For the text-containing cell, return its midpoint in (X, Y) coordinate format. 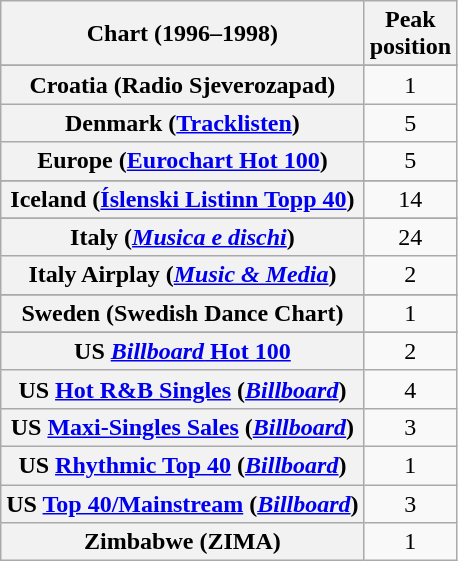
24 (410, 237)
Denmark (Tracklisten) (182, 123)
Peakposition (410, 34)
US Hot R&B Singles (Billboard) (182, 389)
Iceland (Íslenski Listinn Topp 40) (182, 199)
US Top 40/Mainstream (Billboard) (182, 503)
Italy Airplay (Music & Media) (182, 275)
Zimbabwe (ZIMA) (182, 542)
Chart (1996–1998) (182, 34)
Europe (Eurochart Hot 100) (182, 161)
4 (410, 389)
US Billboard Hot 100 (182, 351)
14 (410, 199)
US Maxi-Singles Sales (Billboard) (182, 427)
Croatia (Radio Sjeverozapad) (182, 85)
Italy (Musica e dischi) (182, 237)
Sweden (Swedish Dance Chart) (182, 313)
US Rhythmic Top 40 (Billboard) (182, 465)
